Return (X, Y) of the center of cell containing provided text 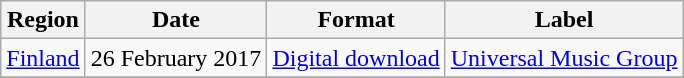
Date (176, 20)
Digital download (356, 58)
Finland (43, 58)
26 February 2017 (176, 58)
Region (43, 20)
Universal Music Group (564, 58)
Format (356, 20)
Label (564, 20)
